Detect which cell encompasses the target text, then output its (X, Y) center coordinate. 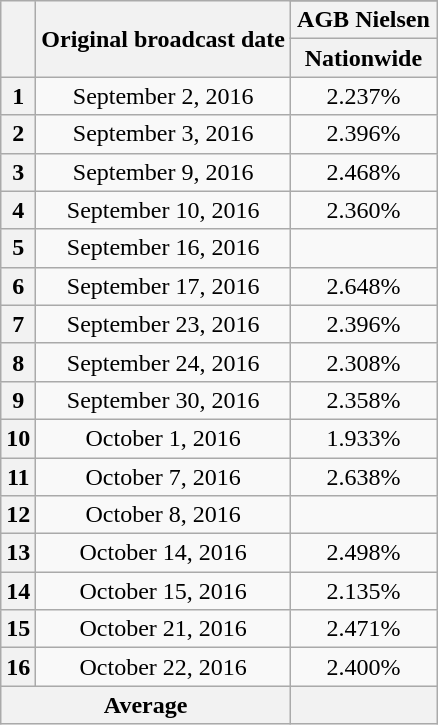
2.468% (363, 172)
11 (18, 477)
September 16, 2016 (164, 248)
2 (18, 134)
3 (18, 172)
2.400% (363, 667)
October 14, 2016 (164, 553)
2.308% (363, 362)
1.933% (363, 438)
October 7, 2016 (164, 477)
September 17, 2016 (164, 286)
7 (18, 324)
2.360% (363, 210)
October 15, 2016 (164, 591)
Nationwide (363, 58)
September 3, 2016 (164, 134)
2.498% (363, 553)
2.648% (363, 286)
14 (18, 591)
16 (18, 667)
1 (18, 96)
2.135% (363, 591)
October 1, 2016 (164, 438)
September 9, 2016 (164, 172)
September 24, 2016 (164, 362)
10 (18, 438)
2.638% (363, 477)
Average (146, 705)
September 23, 2016 (164, 324)
6 (18, 286)
12 (18, 515)
9 (18, 400)
4 (18, 210)
October 22, 2016 (164, 667)
September 2, 2016 (164, 96)
September 10, 2016 (164, 210)
8 (18, 362)
Original broadcast date (164, 39)
5 (18, 248)
October 8, 2016 (164, 515)
2.471% (363, 629)
15 (18, 629)
October 21, 2016 (164, 629)
AGB Nielsen (363, 20)
2.237% (363, 96)
September 30, 2016 (164, 400)
2.358% (363, 400)
13 (18, 553)
